Output the (x, y) coordinate of the center of the cell containing the given text.  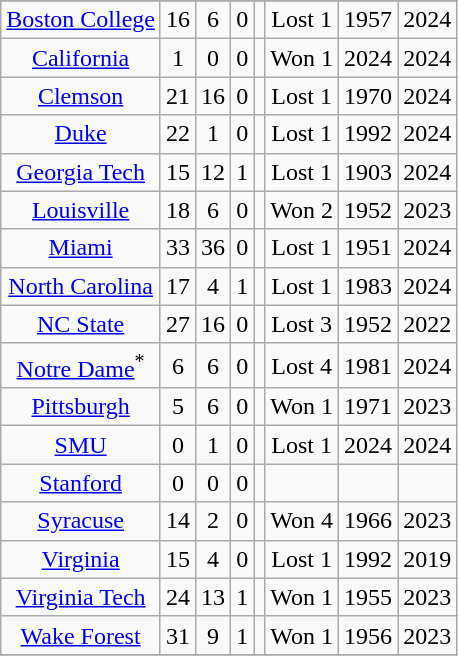
12 (214, 172)
North Carolina (81, 286)
Won 4 (302, 521)
Clemson (81, 96)
1971 (368, 407)
1955 (368, 597)
31 (178, 635)
Pittsburgh (81, 407)
Wake Forest (81, 635)
Virginia (81, 559)
1983 (368, 286)
Virginia Tech (81, 597)
18 (178, 210)
27 (178, 324)
13 (214, 597)
1966 (368, 521)
Duke (81, 134)
1956 (368, 635)
5 (178, 407)
Boston College (81, 20)
17 (178, 286)
2022 (428, 324)
2019 (428, 559)
Stanford (81, 483)
Notre Dame* (81, 366)
Syracuse (81, 521)
2 (214, 521)
22 (178, 134)
1970 (368, 96)
SMU (81, 445)
Won 2 (302, 210)
California (81, 58)
Georgia Tech (81, 172)
33 (178, 248)
1981 (368, 366)
24 (178, 597)
Miami (81, 248)
1957 (368, 20)
9 (214, 635)
NC State (81, 324)
Louisville (81, 210)
21 (178, 96)
36 (214, 248)
1951 (368, 248)
14 (178, 521)
1903 (368, 172)
Lost 4 (302, 366)
Lost 3 (302, 324)
